From the cell containing the given text, extract its center point as [x, y] coordinate. 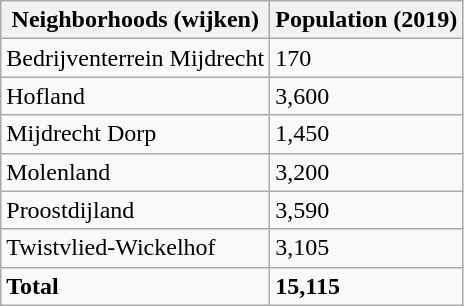
3,105 [366, 248]
3,200 [366, 172]
15,115 [366, 286]
3,600 [366, 96]
Total [136, 286]
Mijdrecht Dorp [136, 134]
Twistvlied-Wickelhof [136, 248]
1,450 [366, 134]
Proostdijland [136, 210]
Population (2019) [366, 20]
3,590 [366, 210]
Neighborhoods (wijken) [136, 20]
Hofland [136, 96]
170 [366, 58]
Molenland [136, 172]
Bedrijventerrein Mijdrecht [136, 58]
